For the text-containing cell, return its midpoint in [X, Y] coordinate format. 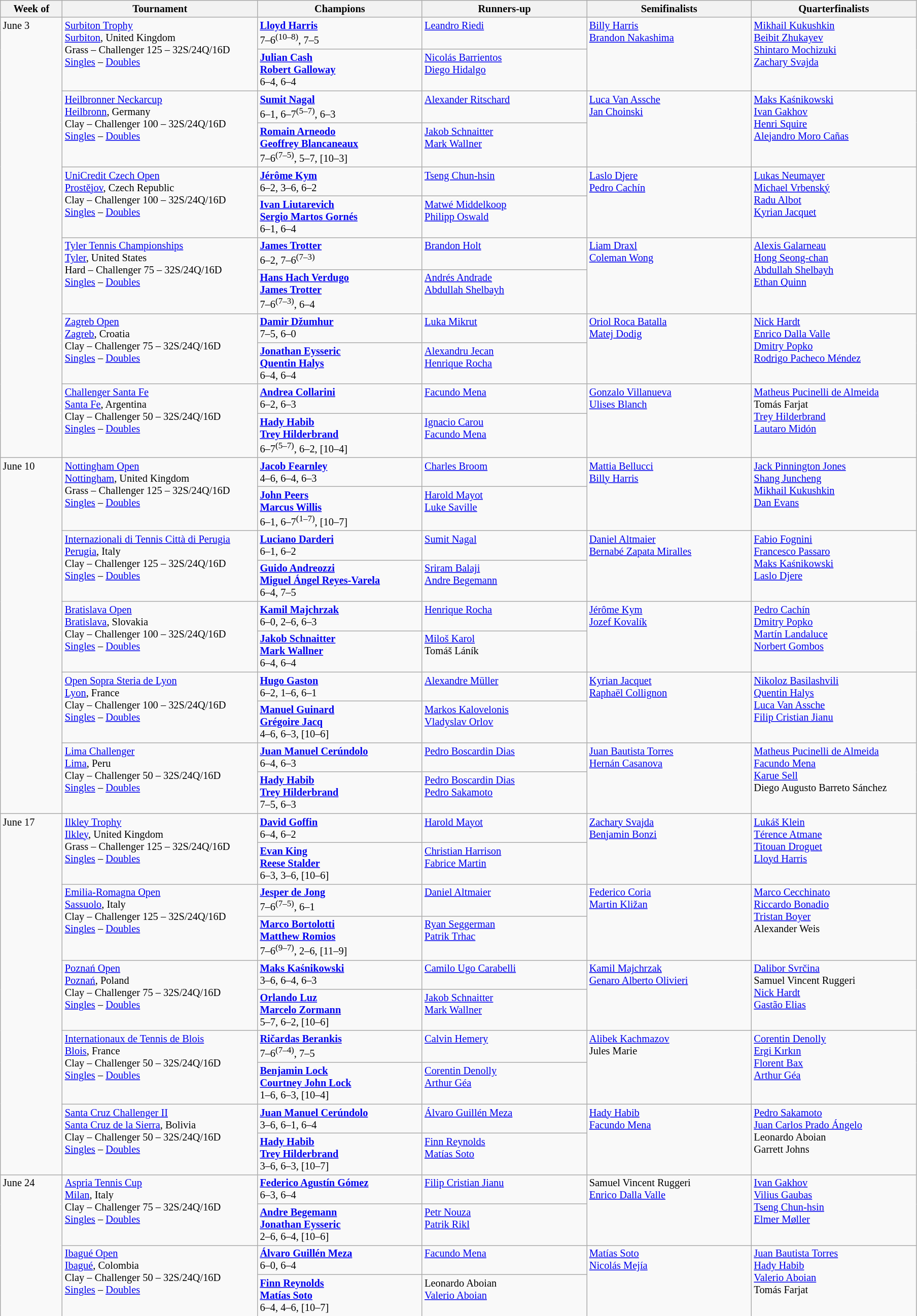
Lukáš Klein Térence Atmane Titouan Droguet Lloyd Harris [834, 849]
Ivan Liutarevich Sergio Martos Gornés6–1, 6–4 [340, 217]
Billy Harris Brandon Nakashima [669, 54]
Juan Bautista Torres Hady Habib Valerio Aboian Tomás Farjat [834, 1280]
Daniel Altmaier Bernabé Zapata Miralles [669, 566]
Pedro Boscardin Dias Pedro Sakamoto [504, 793]
Jonathan Eysseric Quentin Halys6–4, 6–4 [340, 363]
Tournament [160, 9]
Nick Hardt Enrico Dalla Valle Dmitry Popko Rodrigo Pacheco Méndez [834, 349]
Lima ChallengerLima, Peru Clay – Challenger 50 – 32S/24Q/16DSingles – Doubles [160, 778]
Alexandru Jecan Henrique Rocha [504, 363]
Aspria Tennis CupMilan, Italy Clay – Challenger 75 – 32S/24Q/16DSingles – Doubles [160, 1210]
Álvaro Guillén Meza6–0, 6–4 [340, 1260]
Andrés Andrade Abdullah Shelbayh [504, 291]
Federico Agustín Gómez6–3, 6–4 [340, 1189]
Hans Hach Verdugo James Trotter7–6(7–3), 6–4 [340, 291]
Champions [340, 9]
Kyrian Jacquet Raphaël Collignon [669, 707]
Romain Arneodo Geoffrey Blancaneaux7–6(7–5), 5–7, [10–3] [340, 145]
Markos Kalovelonis Vladyslav Orlov [504, 722]
Sriram Balaji Andre Begemann [504, 581]
Nicolás Barrientos Diego Hidalgo [504, 70]
Matías Soto Nicolás Mejía [669, 1280]
Pedro Boscardin Dias [504, 757]
Kamil Majchrzak Genaro Alberto Olivieri [669, 995]
Finn Reynolds Matías Soto6–4, 4–6, [10–7] [340, 1295]
John Peers Marcus Willis6–1, 6–7(1–7), [10–7] [340, 508]
Liam Draxl Coleman Wong [669, 275]
Leonardo Aboian Valerio Aboian [504, 1295]
Heilbronner NeckarcupHeilbronn, Germany Clay – Challenger 100 – 32S/24Q/16DSingles – Doubles [160, 129]
Daniel Altmaier [504, 900]
Runners-up [504, 9]
Open Sopra Steria de LyonLyon, France Clay – Challenger 100 – 32S/24Q/16DSingles – Doubles [160, 707]
Nikoloz Basilashvili Quentin Halys Luca Van Assche Filip Cristian Jianu [834, 707]
Brandon Holt [504, 254]
Zagreb OpenZagreb, Croatia Clay – Challenger 75 – 32S/24Q/16DSingles – Doubles [160, 349]
Damir Džumhur7–5, 6–0 [340, 328]
Jesper de Jong7–6(7–5), 6–1 [340, 900]
Julian Cash Robert Galloway6–4, 6–4 [340, 70]
Jérôme Kym Jozef Kovalík [669, 637]
Jack Pinnington Jones Shang Juncheng Mikhail Kukushkin Dan Evans [834, 494]
Internationaux de Tennis de BloisBlois, France Clay – Challenger 50 – 32S/24Q/16DSingles – Doubles [160, 1067]
Guido Andreozzi Miguel Ángel Reyes-Varela6–4, 7–5 [340, 581]
Filip Cristian Jianu [504, 1189]
Harold Mayot Luke Saville [504, 508]
Bratislava OpenBratislava, Slovakia Clay – Challenger 100 – 32S/24Q/16DSingles – Doubles [160, 637]
Benjamin Lock Courtney John Lock1–6, 6–3, [10–4] [340, 1083]
Juan Bautista Torres Hernán Casanova [669, 778]
Álvaro Guillén Meza [504, 1119]
Oriol Roca Batalla Matej Dodig [669, 349]
Ilkley TrophyIlkley, United Kingdom Grass – Challenger 125 – 32S/24Q/16DSingles – Doubles [160, 849]
Mattia Bellucci Billy Harris [669, 494]
Henrique Rocha [504, 616]
Fabio Fognini Francesco Passaro Maks Kaśnikowski Laslo Djere [834, 566]
Andrea Collarini6–2, 6–3 [340, 399]
Matheus Pucinelli de Almeida Facundo Mena Karue Sell Diego Augusto Barreto Sánchez [834, 778]
Luka Mikrut [504, 328]
Emilia-Romagna OpenSassuolo, Italy Clay – Challenger 125 – 32S/24Q/16DSingles – Doubles [160, 922]
Ryan Seggerman Patrik Trhac [504, 938]
Jérôme Kym6–2, 3–6, 6–2 [340, 182]
Alibek Kachmazov Jules Marie [669, 1067]
David Goffin6–4, 6–2 [340, 828]
Hugo Gaston6–2, 1–6, 6–1 [340, 687]
Challenger Santa FeSanta Fe, Argentina Clay – Challenger 50 – 32S/24Q/16DSingles – Doubles [160, 421]
June 24 [31, 1246]
June 3 [31, 237]
Charles Broom [504, 472]
Christian Harrison Fabrice Martin [504, 863]
Maks Kaśnikowski Ivan Gakhov Henri Squire Alejandro Moro Cañas [834, 129]
Surbiton TrophySurbiton, United Kingdom Grass – Challenger 125 – 32S/24Q/16DSingles – Doubles [160, 54]
Camilo Ugo Carabelli [504, 975]
UniCredit Czech OpenProstějov, Czech Republic Clay – Challenger 100 – 32S/24Q/16DSingles – Doubles [160, 202]
Matheus Pucinelli de Almeida Tomás Farjat Trey Hilderbrand Lautaro Midón [834, 421]
Pedro Sakamoto Juan Carlos Prado Ángelo Leonardo Aboian Garrett Johns [834, 1139]
Mikhail Kukushkin Beibit Zhukayev Shintaro Mochizuki Zachary Svajda [834, 54]
Ivan Gakhov Vilius Gaubas Tseng Chun-hsin Elmer Møller [834, 1210]
Federico Coria Martin Kližan [669, 922]
June 17 [31, 994]
Orlando Luz Marcelo Zormann5–7, 6–2, [10–6] [340, 1010]
Poznań OpenPoznań, Poland Clay – Challenger 75 – 32S/24Q/16DSingles – Doubles [160, 995]
Juan Manuel Cerúndolo6–4, 6–3 [340, 757]
Hady Habib Facundo Mena [669, 1139]
Tseng Chun-hsin [504, 182]
Calvin Hemery [504, 1047]
Alexander Ritschard [504, 106]
Week of [31, 9]
Matwé Middelkoop Philipp Oswald [504, 217]
Jakob Schnaitter Mark Wallner6–4, 6–4 [340, 651]
Lloyd Harris7–6(10–8), 7–5 [340, 33]
Sumit Nagal [504, 545]
Juan Manuel Cerúndolo3–6, 6–1, 6–4 [340, 1119]
Gonzalo Villanueva Ulises Blanch [669, 421]
Zachary Svajda Benjamin Bonzi [669, 849]
Alexis Galarneau Hong Seong-chan Abdullah Shelbayh Ethan Quinn [834, 275]
Andre Begemann Jonathan Eysseric2–6, 6–4, [10–6] [340, 1225]
Lukas Neumayer Michael Vrbenský Radu Albot Kyrian Jacquet [834, 202]
Luciano Darderi6–1, 6–2 [340, 545]
Jacob Fearnley4–6, 6–4, 6–3 [340, 472]
Semifinalists [669, 9]
Hady Habib Trey Hilderbrand3–6, 6–3, [10–7] [340, 1154]
Maks Kaśnikowski3–6, 6–4, 6–3 [340, 975]
Miloš Karol Tomáš Láník [504, 651]
Evan King Reese Stalder6–3, 3–6, [10–6] [340, 863]
Tyler Tennis ChampionshipsTyler, United States Hard – Challenger 75 – 32S/24Q/16DSingles – Doubles [160, 275]
Ričardas Berankis7–6(7–4), 7–5 [340, 1047]
Finn Reynolds Matías Soto [504, 1154]
Corentin Denolly Arthur Géa [504, 1083]
Marco Cecchinato Riccardo Bonadio Tristan Boyer Alexander Weis [834, 922]
Internazionali di Tennis Città di PerugiaPerugia, Italy Clay – Challenger 125 – 32S/24Q/16DSingles – Doubles [160, 566]
Leandro Riedi [504, 33]
Ibagué OpenIbagué, Colombia Clay – Challenger 50 – 32S/24Q/16DSingles – Doubles [160, 1280]
Manuel Guinard Grégoire Jacq4–6, 6–3, [10–6] [340, 722]
James Trotter6–2, 7–6(7–3) [340, 254]
Kamil Majchrzak6–0, 2–6, 6–3 [340, 616]
Hady Habib Trey Hilderbrand6–7(5–7), 6–2, [10–4] [340, 435]
Alexandre Müller [504, 687]
Dalibor Svrčina Samuel Vincent Ruggeri Nick Hardt Gastão Elias [834, 995]
Samuel Vincent Ruggeri Enrico Dalla Valle [669, 1210]
Pedro Cachín Dmitry Popko Martín Landaluce Norbert Gombos [834, 637]
Quarterfinalists [834, 9]
Laslo Djere Pedro Cachín [669, 202]
Harold Mayot [504, 828]
Hady Habib Trey Hilderbrand7–5, 6–3 [340, 793]
June 10 [31, 635]
Santa Cruz Challenger IISanta Cruz de la Sierra, Bolivia Clay – Challenger 50 – 32S/24Q/16DSingles – Doubles [160, 1139]
Marco Bortolotti Matthew Romios7–6(9–7), 2–6, [11–9] [340, 938]
Corentin Denolly Ergi Kırkın Florent Bax Arthur Géa [834, 1067]
Petr Nouza Patrik Rikl [504, 1225]
Sumit Nagal6–1, 6–7(5–7), 6–3 [340, 106]
Nottingham OpenNottingham, United Kingdom Grass – Challenger 125 – 32S/24Q/16DSingles – Doubles [160, 494]
Ignacio Carou Facundo Mena [504, 435]
Luca Van Assche Jan Choinski [669, 129]
